Identify which cell holds the provided text, then report its (x, y) central coordinate. 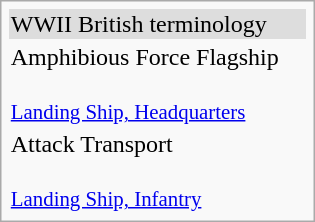
Attack Transport (157, 144)
WWII British terminology (157, 24)
Amphibious Force Flagship (157, 57)
Landing Ship, Infantry (157, 188)
Landing Ship, Headquarters (157, 100)
